From the cell containing the given text, extract its center point as [x, y] coordinate. 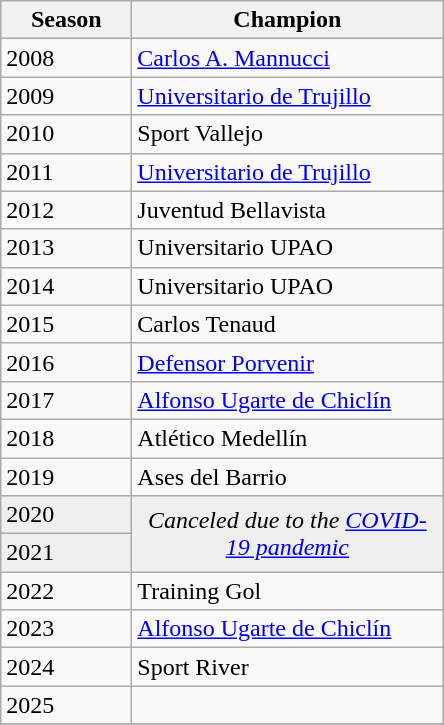
2010 [66, 134]
Carlos A. Mannucci [288, 58]
2019 [66, 477]
2011 [66, 172]
2008 [66, 58]
2025 [66, 705]
2012 [66, 210]
Defensor Porvenir [288, 362]
Juventud Bellavista [288, 210]
2017 [66, 400]
Sport River [288, 667]
2022 [66, 591]
2020 [66, 515]
2021 [66, 553]
2016 [66, 362]
2014 [66, 286]
2009 [66, 96]
Carlos Tenaud [288, 324]
Ases del Barrio [288, 477]
2013 [66, 248]
Champion [288, 20]
Atlético Medellín [288, 438]
Canceled due to the COVID-19 pandemic [288, 534]
2015 [66, 324]
Training Gol [288, 591]
Sport Vallejo [288, 134]
2024 [66, 667]
2023 [66, 629]
Season [66, 20]
2018 [66, 438]
